Extract the [X, Y] coordinate from the center of the cell holding the provided text.  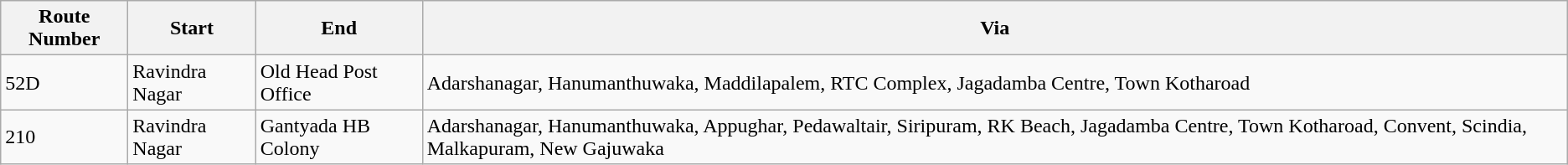
Start [192, 28]
Via [995, 28]
210 [64, 137]
52D [64, 82]
Old Head Post Office [338, 82]
End [338, 28]
Route Number [64, 28]
Adarshanagar, Hanumanthuwaka, Maddilapalem, RTC Complex, Jagadamba Centre, Town Kotharoad [995, 82]
Gantyada HB Colony [338, 137]
